Pinpoint the cell where the given text exists, returning its (x, y) midpoint coordinate. 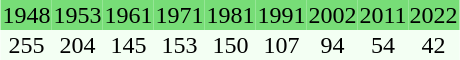
1981 (230, 15)
54 (383, 45)
153 (180, 45)
1991 (282, 15)
1953 (78, 15)
255 (26, 45)
2022 (434, 15)
204 (78, 45)
150 (230, 45)
94 (332, 45)
1948 (26, 15)
145 (128, 45)
42 (434, 45)
1961 (128, 15)
2002 (332, 15)
1971 (180, 15)
2011 (383, 15)
107 (282, 45)
